From the cell containing the given text, extract its center point as (x, y) coordinate. 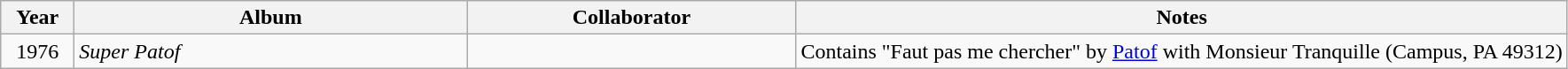
Super Patof (271, 51)
Year (37, 18)
Collaborator (631, 18)
Album (271, 18)
Notes (1182, 18)
Contains "Faut pas me chercher" by Patof with Monsieur Tranquille (Campus, PA 49312) (1182, 51)
1976 (37, 51)
